Determine the (X, Y) coordinate at the center of the cell enclosing the given text.  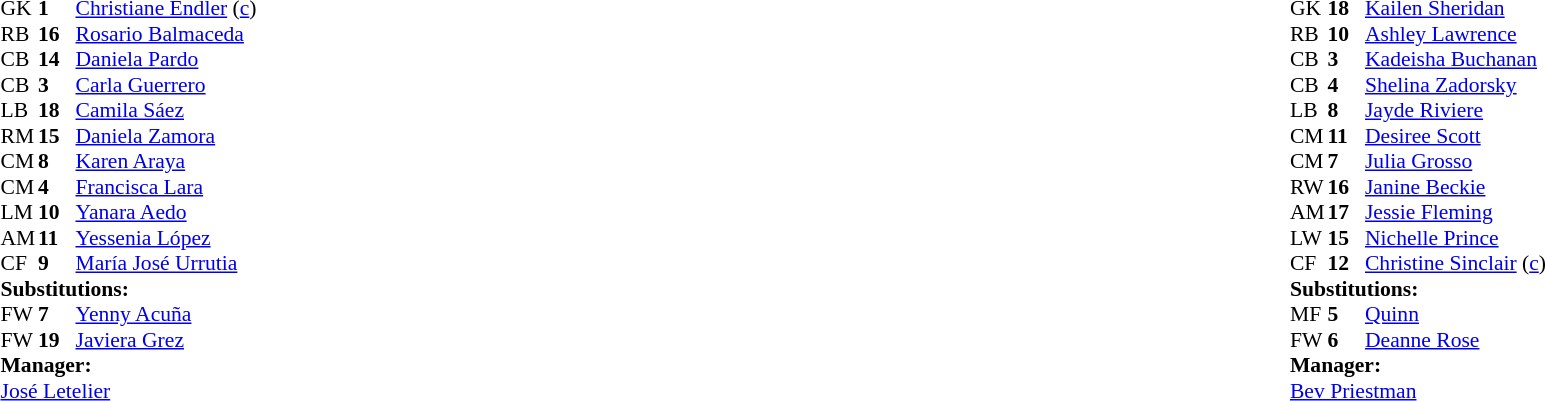
6 (1346, 340)
LM (19, 213)
Camila Sáez (166, 111)
María José Urrutia (166, 263)
Yenny Acuña (166, 315)
Rosario Balmaceda (166, 34)
Manager: (128, 365)
17 (1346, 213)
19 (57, 340)
Daniela Pardo (166, 59)
18 (57, 111)
MF (1309, 315)
RW (1309, 187)
Francisca Lara (166, 187)
Karen Araya (166, 161)
Javiera Grez (166, 340)
LW (1309, 238)
Substitutions: (128, 289)
14 (57, 59)
Carla Guerrero (166, 85)
12 (1346, 263)
9 (57, 263)
Daniela Zamora (166, 136)
RM (19, 136)
Yessenia López (166, 238)
5 (1346, 315)
Yanara Aedo (166, 213)
